Locate the cell with the specified text and output its [x, y] center coordinate. 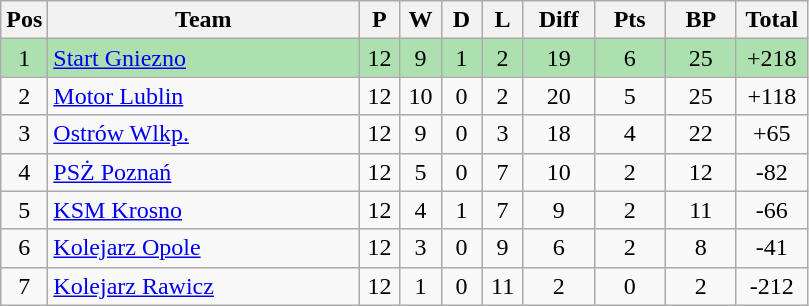
-66 [772, 210]
+218 [772, 58]
Ostrów Wlkp. [204, 134]
22 [700, 134]
P [380, 20]
+65 [772, 134]
PSŻ Poznań [204, 172]
19 [558, 58]
Pos [24, 20]
Pts [630, 20]
BP [700, 20]
L [502, 20]
Motor Lublin [204, 96]
Kolejarz Opole [204, 248]
18 [558, 134]
8 [700, 248]
KSM Krosno [204, 210]
Diff [558, 20]
Kolejarz Rawicz [204, 286]
-82 [772, 172]
+118 [772, 96]
Start Gniezno [204, 58]
Team [204, 20]
W [420, 20]
-41 [772, 248]
20 [558, 96]
D [462, 20]
Total [772, 20]
-212 [772, 286]
